Capture the cell that displays the provided text and extract its [X, Y] central coordinate. 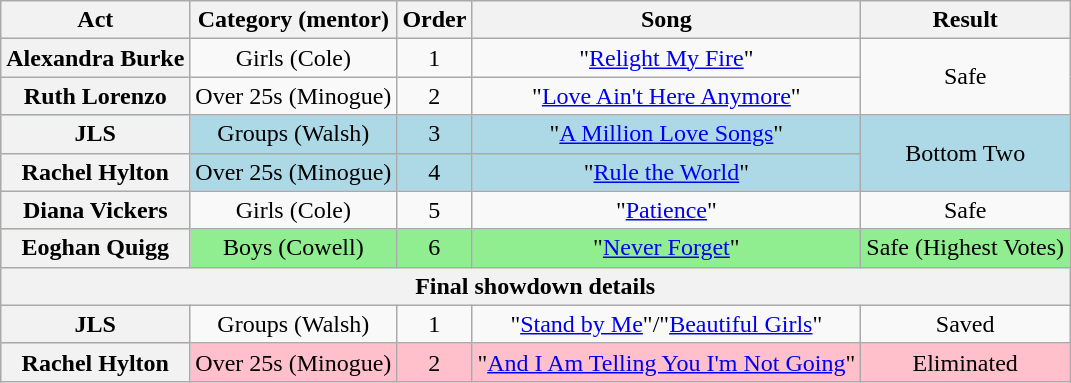
Act [96, 20]
Diana Vickers [96, 210]
Result [966, 20]
"Rule the World" [666, 172]
3 [434, 134]
Alexandra Burke [96, 58]
6 [434, 248]
Bottom Two [966, 153]
Song [666, 20]
Boys (Cowell) [294, 248]
"And I Am Telling You I'm Not Going" [666, 362]
Safe (Highest Votes) [966, 248]
"Love Ain't Here Anymore" [666, 96]
4 [434, 172]
Ruth Lorenzo [96, 96]
"A Million Love Songs" [666, 134]
5 [434, 210]
Order [434, 20]
Eoghan Quigg [96, 248]
"Relight My Fire" [666, 58]
"Stand by Me"/"Beautiful Girls" [666, 324]
Final showdown details [536, 286]
"Never Forget" [666, 248]
Category (mentor) [294, 20]
Saved [966, 324]
Eliminated [966, 362]
"Patience" [666, 210]
